Return the (x, y) coordinate for the center point of the cell that contains the specified text.  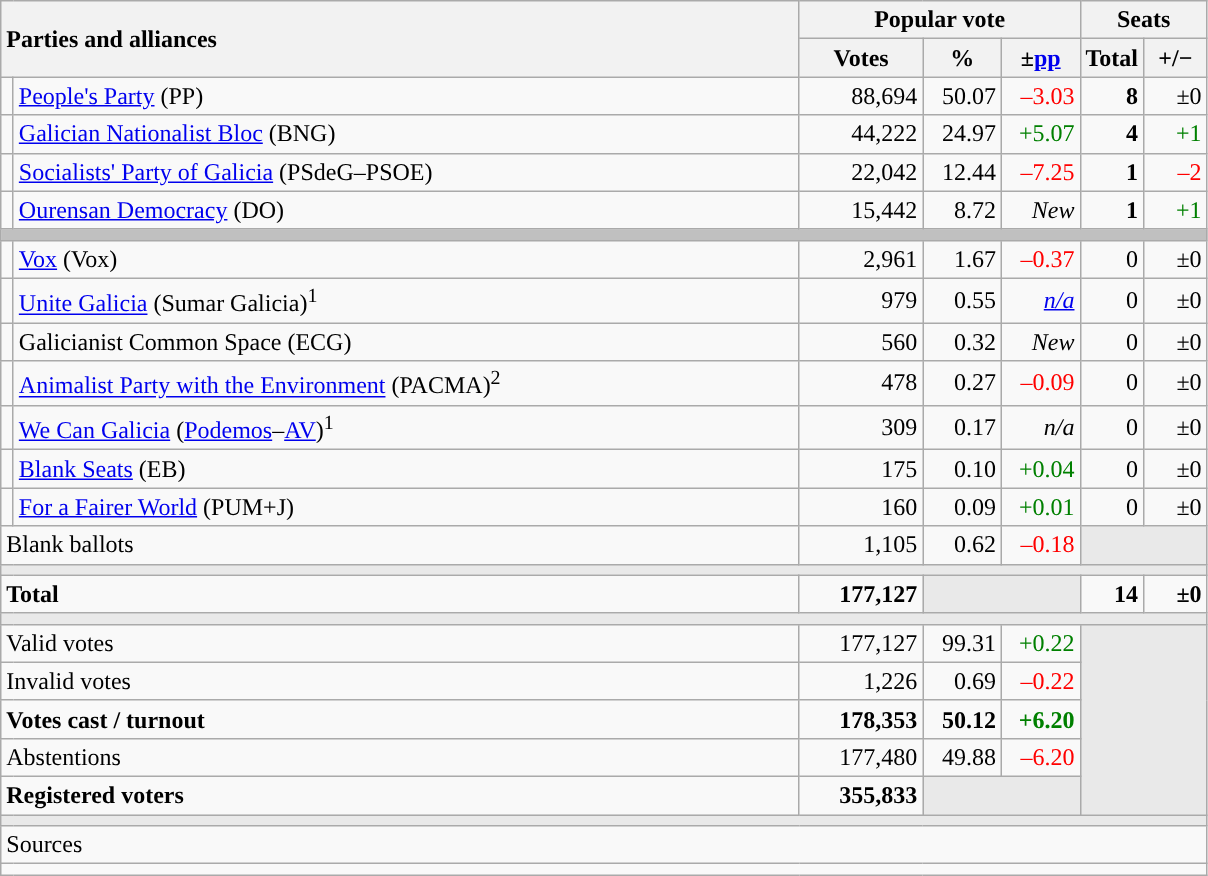
Votes (861, 58)
–0.18 (1040, 545)
0.17 (962, 428)
–0.37 (1040, 259)
–0.22 (1040, 681)
–6.20 (1040, 758)
1,105 (861, 545)
160 (861, 507)
88,694 (861, 96)
–3.03 (1040, 96)
Parties and alliances (400, 39)
355,833 (861, 796)
+0.22 (1040, 643)
177,480 (861, 758)
14 (1112, 594)
0.10 (962, 469)
% (962, 58)
Galician Nationalist Bloc (BNG) (406, 134)
Abstentions (400, 758)
8 (1112, 96)
2,961 (861, 259)
People's Party (PP) (406, 96)
Votes cast / turnout (400, 719)
1.67 (962, 259)
22,042 (861, 172)
Seats (1144, 20)
Invalid votes (400, 681)
+0.01 (1040, 507)
Animalist Party with the Environment (PACMA)2 (406, 384)
12.44 (962, 172)
478 (861, 384)
0.55 (962, 300)
50.07 (962, 96)
Vox (Vox) (406, 259)
±pp (1040, 58)
Blank ballots (400, 545)
Blank Seats (EB) (406, 469)
–2 (1176, 172)
99.31 (962, 643)
0.09 (962, 507)
49.88 (962, 758)
Valid votes (400, 643)
178,353 (861, 719)
Ourensan Democracy (DO) (406, 210)
We Can Galicia (Podemos–AV)1 (406, 428)
309 (861, 428)
560 (861, 342)
+/− (1176, 58)
Unite Galicia (Sumar Galicia)1 (406, 300)
979 (861, 300)
4 (1112, 134)
24.97 (962, 134)
For a Fairer World (PUM+J) (406, 507)
175 (861, 469)
8.72 (962, 210)
0.32 (962, 342)
+5.07 (1040, 134)
Sources (604, 845)
Popular vote (940, 20)
–7.25 (1040, 172)
44,222 (861, 134)
Registered voters (400, 796)
1,226 (861, 681)
Galicianist Common Space (ECG) (406, 342)
0.69 (962, 681)
–0.09 (1040, 384)
+0.04 (1040, 469)
0.62 (962, 545)
0.27 (962, 384)
50.12 (962, 719)
Socialists' Party of Galicia (PSdeG–PSOE) (406, 172)
+6.20 (1040, 719)
15,442 (861, 210)
